For the text-containing cell, return its midpoint in (x, y) coordinate format. 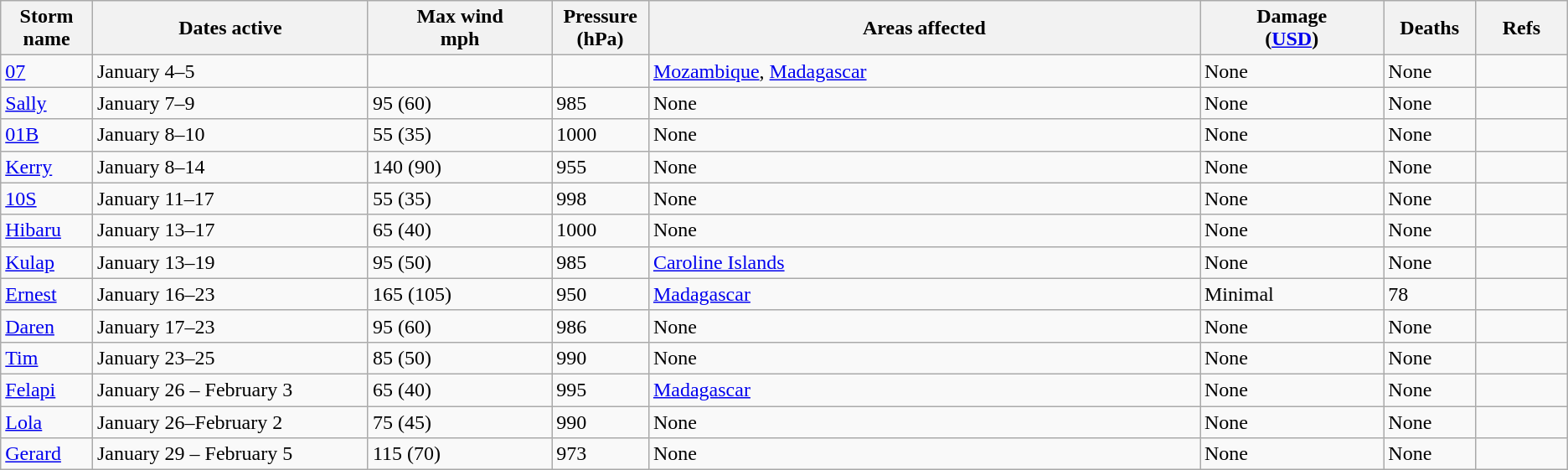
95 (50) (459, 262)
January 26–February 2 (230, 421)
January 11–17 (230, 199)
Hibaru (47, 230)
Mozambique, Madagascar (924, 71)
Pressure(hPa) (601, 28)
115 (70) (459, 454)
January 4–5 (230, 71)
950 (601, 294)
07 (47, 71)
10S (47, 199)
January 7–9 (230, 103)
Deaths (1430, 28)
140 (90) (459, 167)
January 8–14 (230, 167)
January 29 – February 5 (230, 454)
Refs (1521, 28)
78 (1430, 294)
995 (601, 390)
973 (601, 454)
Minimal (1292, 294)
Sally (47, 103)
Kerry (47, 167)
986 (601, 326)
998 (601, 199)
Daren (47, 326)
Kulap (47, 262)
Ernest (47, 294)
Lola (47, 421)
January 8–10 (230, 135)
Gerard (47, 454)
Caroline Islands (924, 262)
Max windmph (459, 28)
Tim (47, 358)
Damage(USD) (1292, 28)
January 13–17 (230, 230)
75 (45) (459, 421)
January 13–19 (230, 262)
January 26 – February 3 (230, 390)
Areas affected (924, 28)
Storm name (47, 28)
165 (105) (459, 294)
January 16–23 (230, 294)
January 17–23 (230, 326)
85 (50) (459, 358)
January 23–25 (230, 358)
Felapi (47, 390)
955 (601, 167)
Dates active (230, 28)
01B (47, 135)
